Output the (X, Y) coordinate of the center of the cell containing the given text.  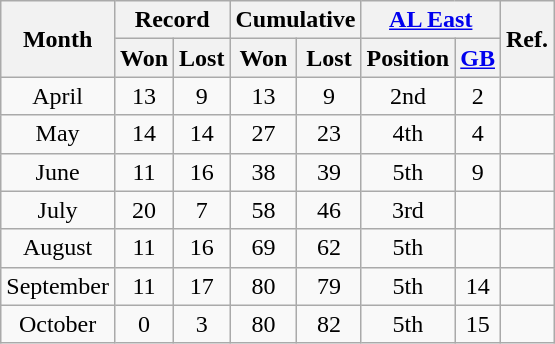
46 (329, 210)
Ref. (528, 39)
October (58, 324)
AL East (431, 20)
2 (478, 96)
Cumulative (296, 20)
4th (408, 134)
GB (478, 58)
0 (144, 324)
38 (264, 172)
79 (329, 286)
27 (264, 134)
May (58, 134)
July (58, 210)
Position (408, 58)
Month (58, 39)
3rd (408, 210)
September (58, 286)
23 (329, 134)
4 (478, 134)
17 (202, 286)
58 (264, 210)
7 (202, 210)
39 (329, 172)
April (58, 96)
3 (202, 324)
69 (264, 248)
June (58, 172)
62 (329, 248)
August (58, 248)
15 (478, 324)
20 (144, 210)
Record (172, 20)
82 (329, 324)
2nd (408, 96)
